From the cell containing the given text, extract its center point as [x, y] coordinate. 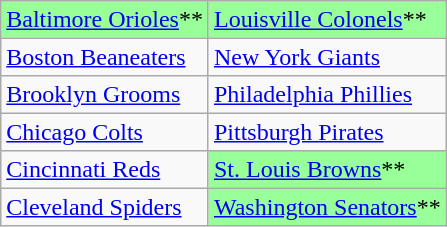
Philadelphia Phillies [327, 94]
Baltimore Orioles** [105, 20]
Pittsburgh Pirates [327, 132]
Cleveland Spiders [105, 206]
Cincinnati Reds [105, 170]
Louisville Colonels** [327, 20]
Chicago Colts [105, 132]
New York Giants [327, 56]
St. Louis Browns** [327, 170]
Boston Beaneaters [105, 56]
Washington Senators** [327, 206]
Brooklyn Grooms [105, 94]
